Output the [X, Y] coordinate of the center of the cell containing the given text.  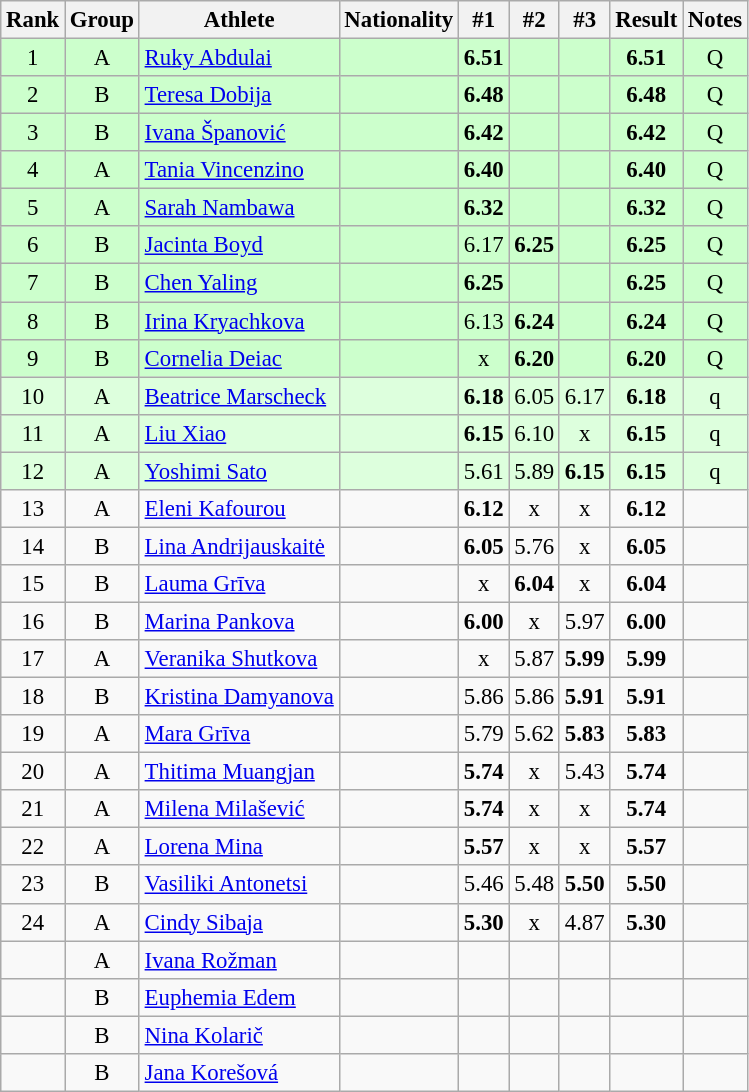
Ivana Španović [239, 133]
Ivana Rožman [239, 960]
9 [33, 358]
Beatrice Marscheck [239, 396]
16 [33, 621]
Teresa Dobija [239, 95]
Mara Grīva [239, 734]
Lauma Grīva [239, 584]
#3 [584, 20]
24 [33, 922]
6 [33, 245]
Lina Andrijauskaitė [239, 546]
#1 [484, 20]
Cornelia Deiac [239, 358]
Group [102, 20]
5.87 [534, 659]
5.76 [534, 546]
21 [33, 809]
15 [33, 584]
19 [33, 734]
22 [33, 847]
2 [33, 95]
5.89 [534, 471]
Tania Vincenzino [239, 170]
Lorena Mina [239, 847]
5.46 [484, 885]
5.43 [584, 772]
20 [33, 772]
18 [33, 697]
5.79 [484, 734]
Chen Yaling [239, 283]
4 [33, 170]
6.13 [484, 321]
5.97 [584, 621]
1 [33, 58]
5 [33, 208]
5.48 [534, 885]
Rank [33, 20]
11 [33, 433]
6.10 [534, 433]
Liu Xiao [239, 433]
10 [33, 396]
Athlete [239, 20]
5.61 [484, 471]
Result [646, 20]
Milena Milašević [239, 809]
23 [33, 885]
Veranika Shutkova [239, 659]
4.87 [584, 922]
Yoshimi Sato [239, 471]
14 [33, 546]
3 [33, 133]
Nationality [398, 20]
Cindy Sibaja [239, 922]
5.62 [534, 734]
Notes [716, 20]
Kristina Damyanova [239, 697]
Marina Pankova [239, 621]
Euphemia Edem [239, 997]
Irina Kryachkova [239, 321]
Nina Kolarič [239, 1035]
Jana Korešová [239, 1073]
12 [33, 471]
13 [33, 509]
Thitima Muangjan [239, 772]
Vasiliki Antonetsi [239, 885]
8 [33, 321]
Ruky Abdulai [239, 58]
Eleni Kafourou [239, 509]
Jacinta Boyd [239, 245]
17 [33, 659]
7 [33, 283]
Sarah Nambawa [239, 208]
#2 [534, 20]
